Search for the cell housing the specified text and yield its [X, Y] center coordinate. 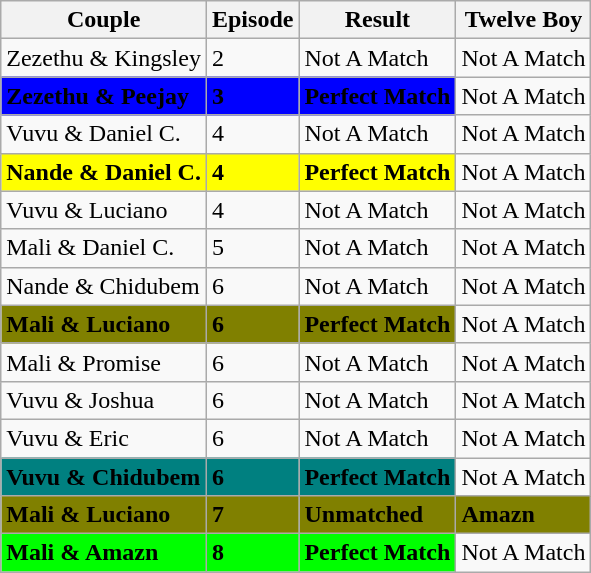
Amazn [524, 515]
Vuvu & Luciano [104, 210]
5 [252, 248]
Vuvu & Eric [104, 438]
Mali & Daniel C. [104, 248]
3 [252, 96]
8 [252, 553]
Result [378, 20]
Nande & Daniel C. [104, 172]
Mali & Amazn [104, 553]
Vuvu & Chidubem [104, 477]
Twelve Boy [524, 20]
Episode [252, 20]
Couple [104, 20]
Nande & Chidubem [104, 286]
2 [252, 58]
Vuvu & Joshua [104, 400]
Zezethu & Kingsley [104, 58]
7 [252, 515]
Mali & Promise [104, 362]
Vuvu & Daniel C. [104, 134]
Zezethu & Peejay [104, 96]
Unmatched [378, 515]
